Determine the (x, y) coordinate at the center of the cell enclosing the given text.  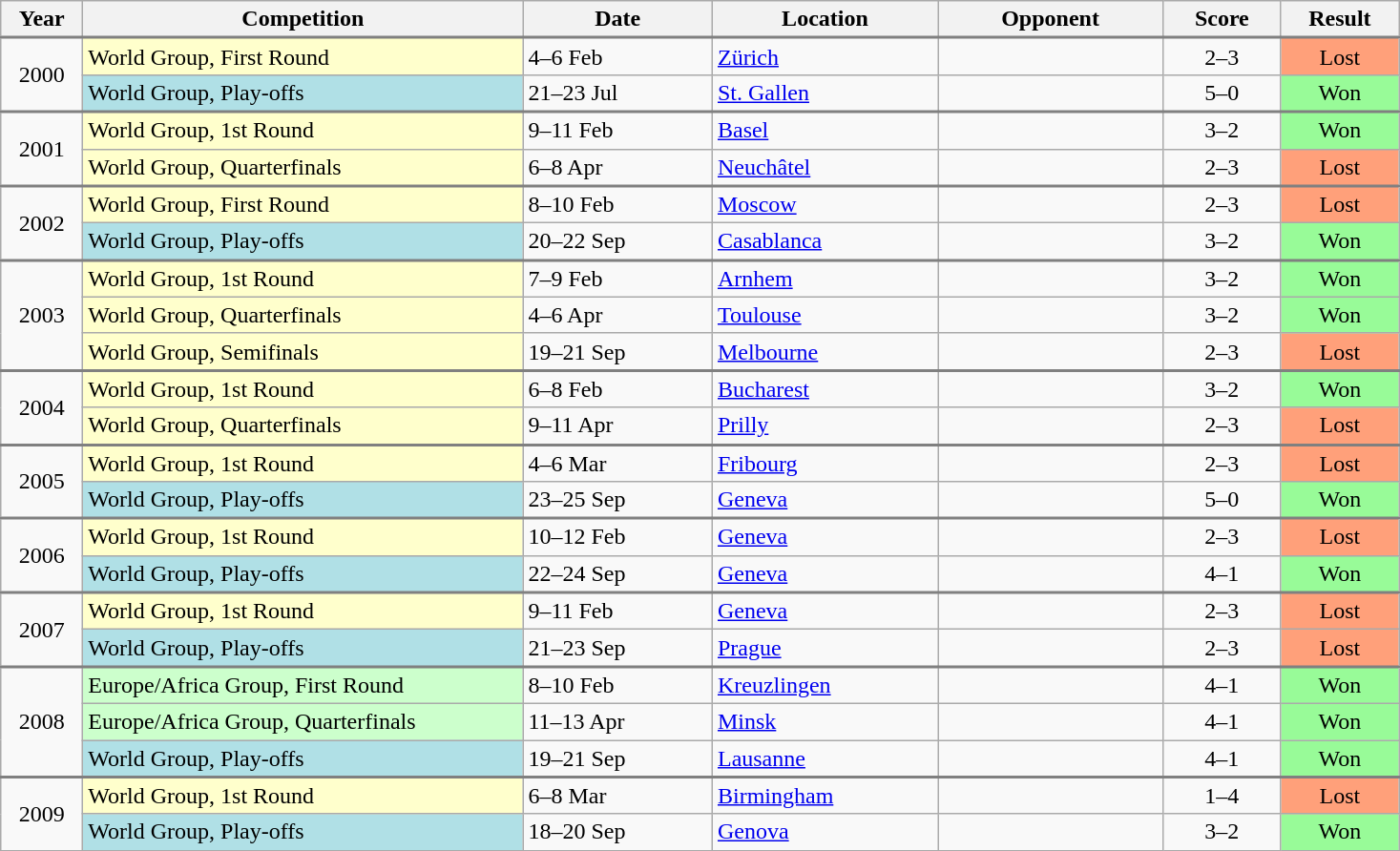
4–6 Mar (618, 464)
Opponent (1050, 19)
Basel (825, 130)
Location (825, 19)
Prague (825, 649)
2005 (42, 482)
Lausanne (825, 759)
2008 (42, 722)
Minsk (825, 721)
2000 (42, 75)
Bucharest (825, 389)
23–25 Sep (618, 500)
22–24 Sep (618, 574)
Score (1222, 19)
Year (42, 19)
6–8 Apr (618, 168)
6–8 Mar (618, 796)
Fribourg (825, 464)
Casablanca (825, 242)
21–23 Sep (618, 649)
Europe/Africa Group, Quarterfinals (303, 721)
Birmingham (825, 796)
Toulouse (825, 315)
Competition (303, 19)
Genova (825, 832)
Date (618, 19)
World Group, Semifinals (303, 351)
Prilly (825, 425)
Arnhem (825, 279)
21–23 Jul (618, 93)
Kreuzlingen (825, 685)
Europe/Africa Group, First Round (303, 685)
Result (1340, 19)
1–4 (1222, 796)
2003 (42, 315)
9–11 Apr (618, 425)
20–22 Sep (618, 242)
Zürich (825, 57)
Neuchâtel (825, 168)
6–8 Feb (618, 389)
11–13 Apr (618, 721)
St. Gallen (825, 93)
2007 (42, 630)
2001 (42, 149)
2004 (42, 407)
4–6 Feb (618, 57)
4–6 Apr (618, 315)
18–20 Sep (618, 832)
10–12 Feb (618, 536)
Melbourne (825, 351)
2002 (42, 223)
2006 (42, 555)
7–9 Feb (618, 279)
Moscow (825, 204)
2009 (42, 813)
